Output the [X, Y] coordinate of the center of the cell containing the given text.  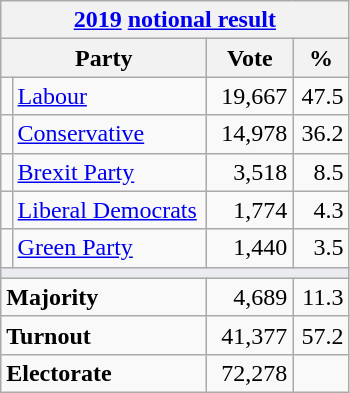
Party [104, 58]
72,278 [250, 373]
41,377 [250, 335]
Liberal Democrats [110, 210]
14,978 [250, 134]
Electorate [104, 373]
Turnout [104, 335]
3.5 [321, 248]
8.5 [321, 172]
Majority [104, 297]
2019 notional result [175, 20]
57.2 [321, 335]
Conservative [110, 134]
Vote [250, 58]
Green Party [110, 248]
47.5 [321, 96]
Labour [110, 96]
1,774 [250, 210]
11.3 [321, 297]
4,689 [250, 297]
1,440 [250, 248]
% [321, 58]
4.3 [321, 210]
36.2 [321, 134]
19,667 [250, 96]
Brexit Party [110, 172]
3,518 [250, 172]
